Determine the (x, y) coordinate at the center of the cell enclosing the given text.  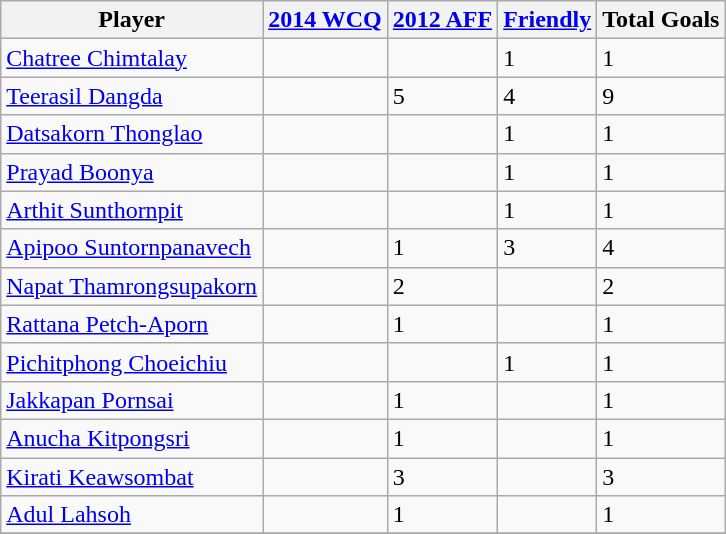
Adul Lahsoh (132, 515)
Datsakorn Thonglao (132, 134)
Prayad Boonya (132, 172)
2012 AFF (442, 20)
Napat Thamrongsupakorn (132, 286)
Player (132, 20)
5 (442, 96)
2014 WCQ (326, 20)
Chatree Chimtalay (132, 58)
Friendly (548, 20)
Total Goals (661, 20)
Kirati Keawsombat (132, 477)
Jakkapan Pornsai (132, 400)
Anucha Kitpongsri (132, 438)
Arthit Sunthornpit (132, 210)
Teerasil Dangda (132, 96)
Rattana Petch-Aporn (132, 324)
Apipoo Suntornpanavech (132, 248)
Pichitphong Choeichiu (132, 362)
9 (661, 96)
